From the cell containing the given text, extract its center point as [x, y] coordinate. 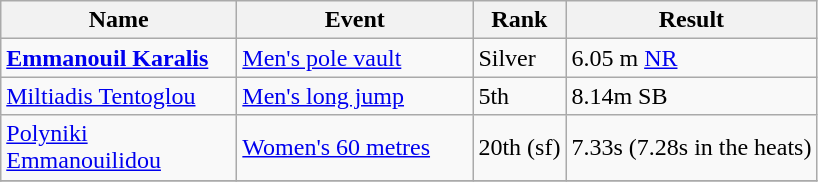
Event [355, 20]
Men's long jump [355, 96]
Rank [520, 20]
8.14m SB [692, 96]
Women's 60 metres [355, 148]
Silver [520, 58]
Miltiadis Tentoglou [119, 96]
Result [692, 20]
Name [119, 20]
7.33s (7.28s in the heats) [692, 148]
Polyniki Emmanouilidou [119, 148]
20th (sf) [520, 148]
Men's pole vault [355, 58]
6.05 m NR [692, 58]
5th [520, 96]
Emmanouil Karalis [119, 58]
